Return the (x, y) coordinate for the center point of the cell that contains the specified text.  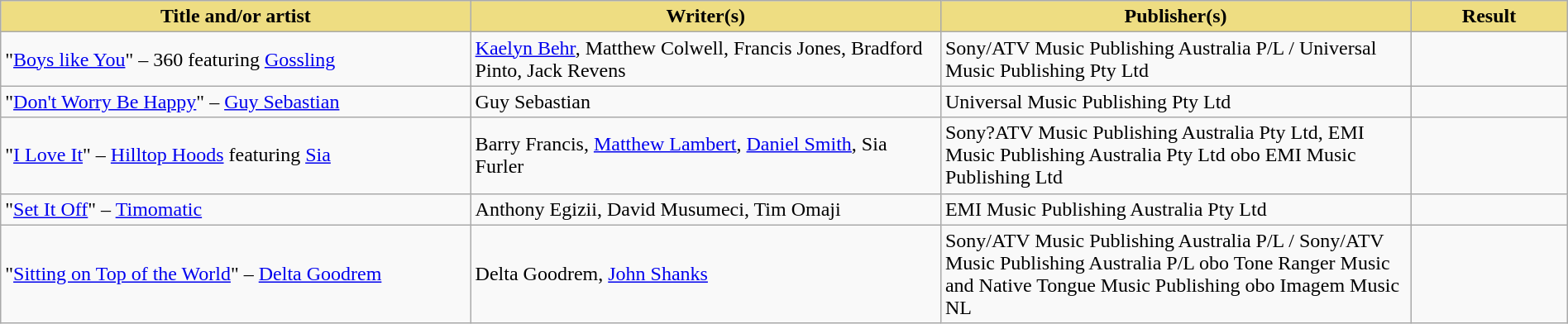
"Don't Worry Be Happy" – Guy Sebastian (236, 102)
Delta Goodrem, John Shanks (705, 274)
Universal Music Publishing Pty Ltd (1175, 102)
Writer(s) (705, 17)
Guy Sebastian (705, 102)
"Boys like You" – 360 featuring Gossling (236, 60)
EMI Music Publishing Australia Pty Ltd (1175, 209)
Anthony Egizii, David Musumeci, Tim Omaji (705, 209)
Sony?ATV Music Publishing Australia Pty Ltd, EMI Music Publishing Australia Pty Ltd obo EMI Music Publishing Ltd (1175, 155)
"Set It Off" – Timomatic (236, 209)
"I Love It" – Hilltop Hoods featuring Sia (236, 155)
Publisher(s) (1175, 17)
Sony/ATV Music Publishing Australia P/L / Universal Music Publishing Pty Ltd (1175, 60)
Kaelyn Behr, Matthew Colwell, Francis Jones, Bradford Pinto, Jack Revens (705, 60)
Barry Francis, Matthew Lambert, Daniel Smith, Sia Furler (705, 155)
Result (1489, 17)
"Sitting on Top of the World" – Delta Goodrem (236, 274)
Title and/or artist (236, 17)
